Extract the (x, y) coordinate from the center of the cell holding the provided text.  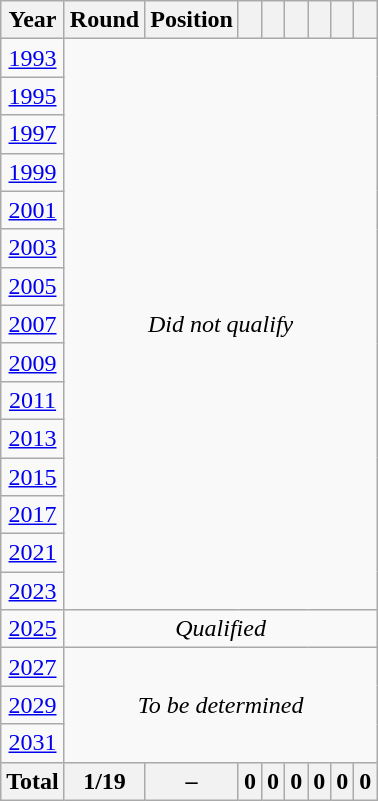
1999 (33, 172)
Position (192, 20)
2025 (33, 629)
– (192, 781)
Did not qualify (220, 324)
2029 (33, 705)
2009 (33, 362)
Year (33, 20)
Qualified (220, 629)
2005 (33, 286)
2007 (33, 324)
2031 (33, 743)
2023 (33, 591)
2003 (33, 248)
1/19 (104, 781)
Round (104, 20)
1995 (33, 96)
2021 (33, 553)
1993 (33, 58)
2027 (33, 667)
2017 (33, 515)
2013 (33, 438)
To be determined (220, 705)
1997 (33, 134)
2015 (33, 477)
Total (33, 781)
2011 (33, 400)
2001 (33, 210)
